Capture the cell that displays the provided text and extract its [x, y] central coordinate. 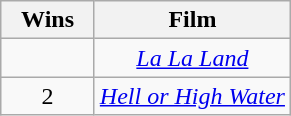
La La Land [192, 58]
2 [48, 96]
Wins [48, 20]
Hell or High Water [192, 96]
Film [192, 20]
